From the cell containing the given text, extract its center point as (x, y) coordinate. 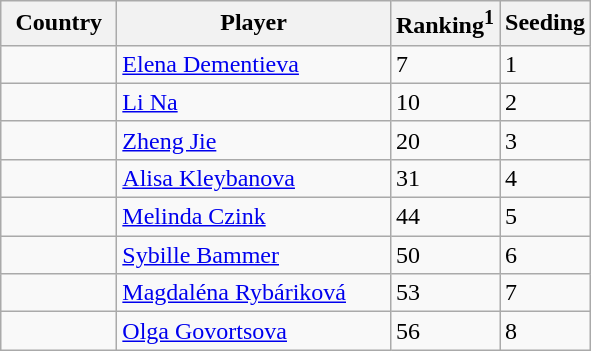
44 (444, 217)
53 (444, 293)
2 (546, 102)
20 (444, 140)
3 (546, 140)
Seeding (546, 24)
1 (546, 64)
Li Na (254, 102)
10 (444, 102)
Player (254, 24)
Sybille Bammer (254, 255)
Melinda Czink (254, 217)
56 (444, 331)
8 (546, 331)
Olga Govortsova (254, 331)
Magdaléna Rybáriková (254, 293)
Country (59, 24)
Alisa Kleybanova (254, 178)
6 (546, 255)
Ranking1 (444, 24)
4 (546, 178)
5 (546, 217)
50 (444, 255)
Elena Dementieva (254, 64)
31 (444, 178)
Zheng Jie (254, 140)
